Find where the given text appears and provide that cell's center as [x, y] coordinate. 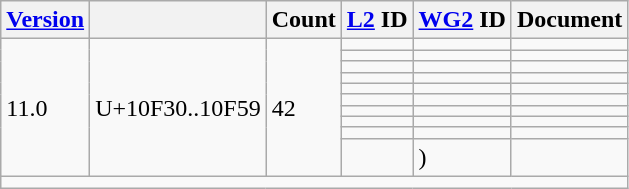
WG2 ID [462, 20]
L2 ID [377, 20]
Version [46, 20]
Document [569, 20]
Count [304, 20]
42 [304, 108]
11.0 [46, 108]
) [462, 157]
U+10F30..10F59 [178, 108]
